Search for the cell housing the specified text and yield its [x, y] center coordinate. 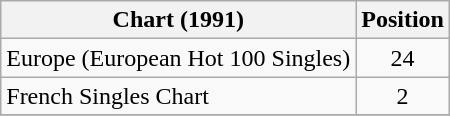
French Singles Chart [178, 96]
Position [403, 20]
24 [403, 58]
Chart (1991) [178, 20]
2 [403, 96]
Europe (European Hot 100 Singles) [178, 58]
